Search for the cell housing the specified text and yield its (X, Y) center coordinate. 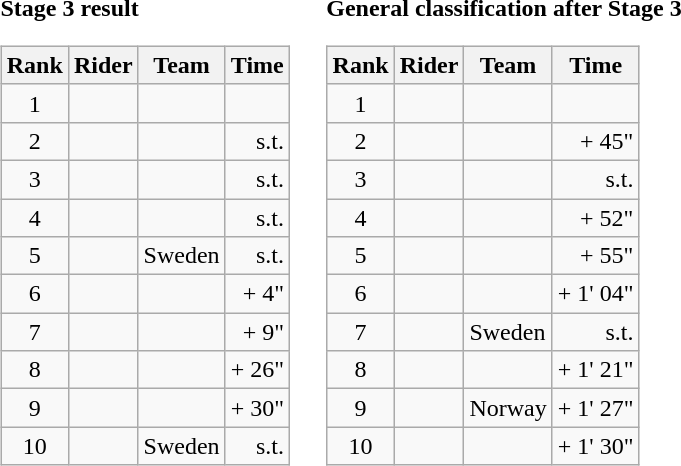
+ 4" (257, 294)
+ 52" (596, 217)
+ 1' 27" (596, 408)
+ 1' 21" (596, 370)
+ 26" (257, 370)
+ 1' 30" (596, 446)
+ 55" (596, 256)
+ 1' 04" (596, 294)
+ 45" (596, 141)
+ 30" (257, 408)
Norway (508, 408)
+ 9" (257, 332)
